Determine the (X, Y) coordinate at the center of the cell enclosing the given text.  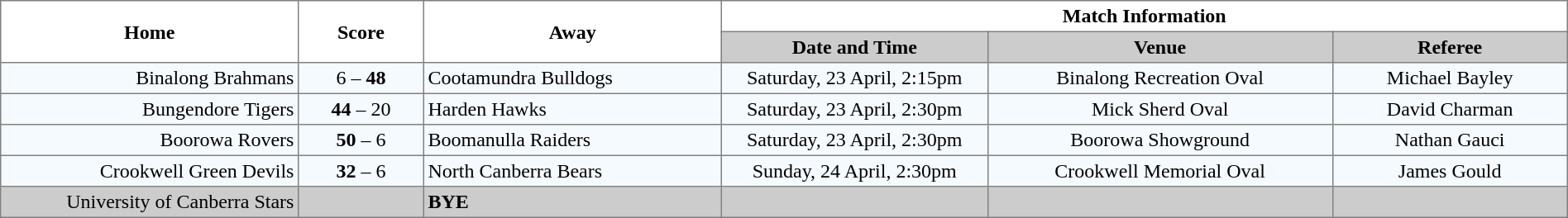
6 – 48 (361, 78)
Sunday, 24 April, 2:30pm (854, 171)
North Canberra Bears (572, 171)
BYE (572, 202)
Score (361, 31)
Match Information (1145, 17)
Harden Hawks (572, 109)
Away (572, 31)
Michael Bayley (1450, 78)
Boorowa Rovers (150, 140)
Bungendore Tigers (150, 109)
Referee (1450, 47)
Mick Sherd Oval (1159, 109)
James Gould (1450, 171)
44 – 20 (361, 109)
Date and Time (854, 47)
Crookwell Green Devils (150, 171)
Crookwell Memorial Oval (1159, 171)
David Charman (1450, 109)
Saturday, 23 April, 2:15pm (854, 78)
Nathan Gauci (1450, 140)
Binalong Brahmans (150, 78)
Boorowa Showground (1159, 140)
Binalong Recreation Oval (1159, 78)
32 – 6 (361, 171)
Venue (1159, 47)
Boomanulla Raiders (572, 140)
University of Canberra Stars (150, 202)
Home (150, 31)
50 – 6 (361, 140)
Cootamundra Bulldogs (572, 78)
